Pinpoint the cell where the given text exists, returning its (x, y) midpoint coordinate. 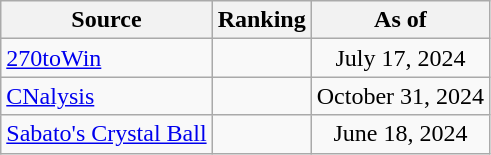
CNalysis (106, 96)
October 31, 2024 (400, 96)
June 18, 2024 (400, 134)
As of (400, 20)
Sabato's Crystal Ball (106, 134)
Source (106, 20)
270toWin (106, 58)
Ranking (262, 20)
July 17, 2024 (400, 58)
